Locate the cell with the specified text and output its (x, y) center coordinate. 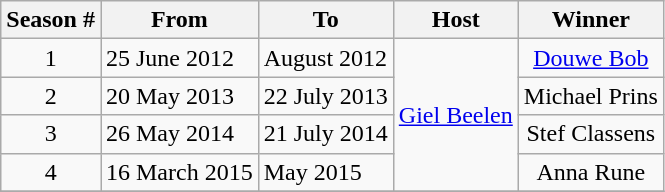
Stef Classens (590, 134)
Giel Beelen (456, 115)
Host (456, 20)
Season # (51, 20)
From (179, 20)
Douwe Bob (590, 58)
2 (51, 96)
Winner (590, 20)
25 June 2012 (179, 58)
21 July 2014 (326, 134)
August 2012 (326, 58)
20 May 2013 (179, 96)
1 (51, 58)
26 May 2014 (179, 134)
Michael Prins (590, 96)
4 (51, 172)
Anna Rune (590, 172)
16 March 2015 (179, 172)
3 (51, 134)
To (326, 20)
22 July 2013 (326, 96)
May 2015 (326, 172)
